Find where the given text appears and provide that cell's center as (x, y) coordinate. 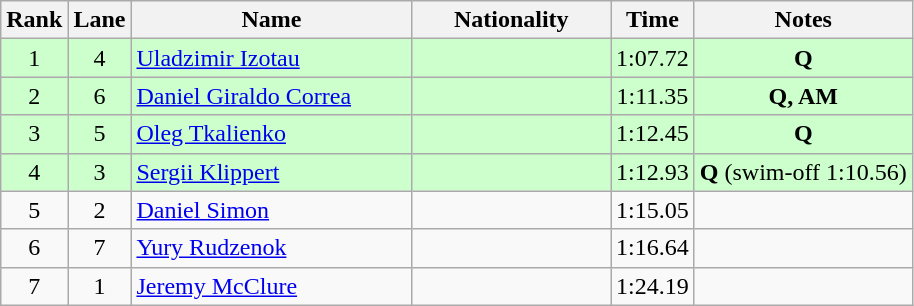
Daniel Simon (272, 210)
Notes (803, 20)
Uladzimir Izotau (272, 58)
1:16.64 (653, 248)
1:15.05 (653, 210)
1:12.45 (653, 134)
Nationality (512, 20)
1:11.35 (653, 96)
Time (653, 20)
Lane (100, 20)
1:12.93 (653, 172)
Oleg Tkalienko (272, 134)
Daniel Giraldo Correa (272, 96)
Q (swim-off 1:10.56) (803, 172)
Jeremy McClure (272, 286)
Rank (34, 20)
Name (272, 20)
Sergii Klippert (272, 172)
1:07.72 (653, 58)
1:24.19 (653, 286)
Q, AM (803, 96)
Yury Rudzenok (272, 248)
